Search for the cell housing the specified text and yield its (X, Y) center coordinate. 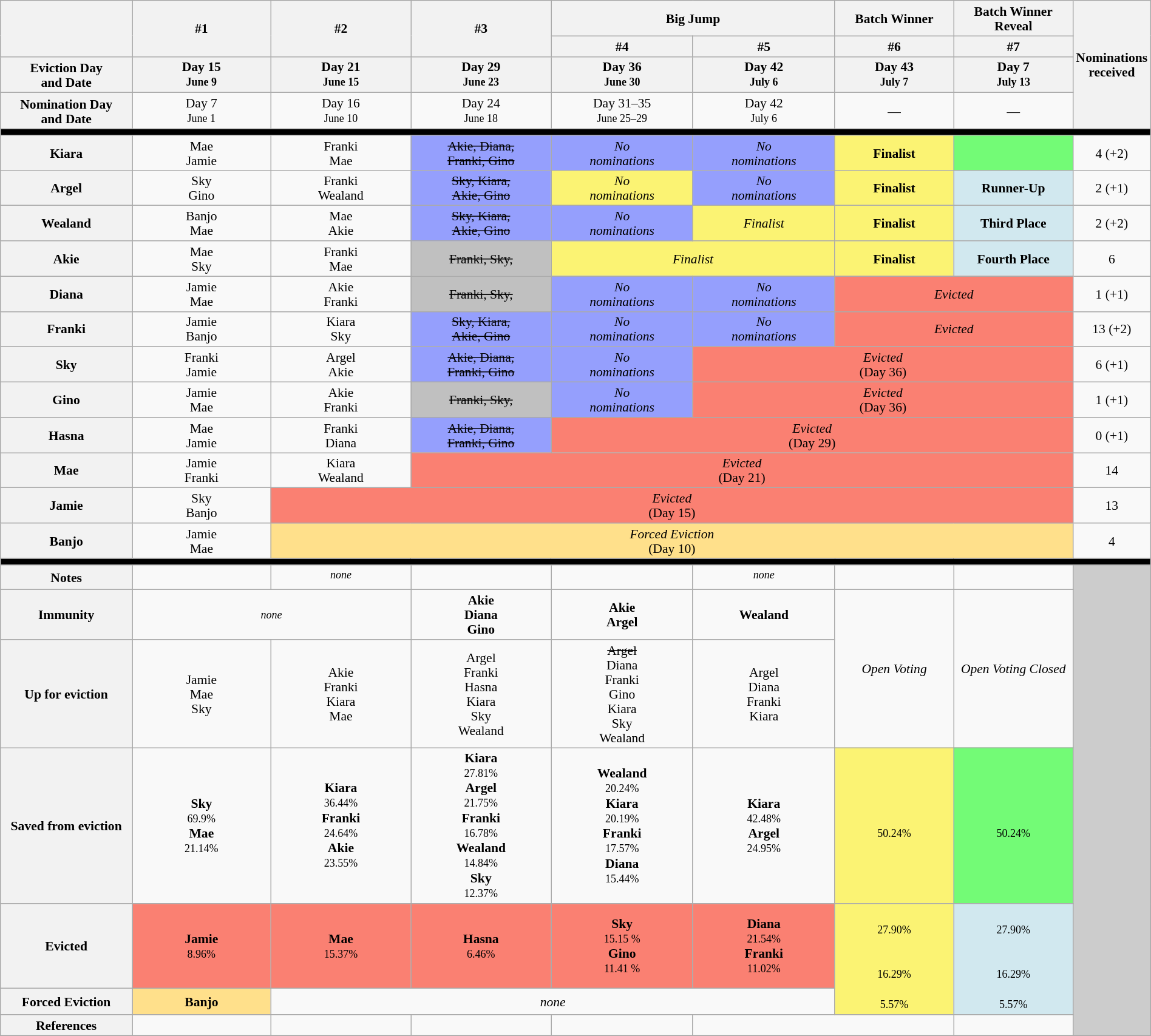
Day 31–35June 25–29 (622, 111)
Hasna6.46% (481, 947)
JamieMaeSky (202, 694)
Eviction Dayand Date (67, 75)
Immunity (67, 615)
Batch Winner Reveal (1014, 18)
Sky (67, 365)
ArgelDianaFrankiGinoKiaraSkyWealand (622, 694)
Third Place (1014, 223)
Notes (67, 577)
Day 24June 18 (481, 111)
Hasna (67, 435)
BanjoMae (202, 223)
Day 7June 1 (202, 111)
Nominationsreceived (1112, 65)
Forced Eviction(Day 10) (671, 541)
#4 (622, 46)
AkieArgel (622, 615)
FrankiWealand (341, 188)
Evicted(Day 29) (812, 435)
Gino (67, 400)
Evicted(Day 21) (742, 470)
ArgelDianaFrankiKiara (764, 694)
4 (+2) (1112, 153)
Evicted(Day 15) (671, 506)
Day 43July 7 (894, 75)
Kiara42.48%Argel24.95% (764, 826)
Sky69.9%Mae21.14% (202, 826)
4 (1112, 541)
Sky15.15 %Gino11.41 % (622, 947)
Up for eviction (67, 694)
Kiara36.44%Franki24.64%Akie23.55% (341, 826)
Forced Eviction (67, 1002)
JamieBanjo (202, 329)
JamieFranki (202, 470)
SkyGino (202, 188)
Kiara27.81%Argel21.75%Franki16.78%Wealand14.84%Sky12.37% (481, 826)
Wealand20.24%Kiara20.19%Franki17.57%Diana15.44% (622, 826)
6 (+1) (1112, 365)
Jamie (67, 506)
AkieFrankiKiaraMae (341, 694)
Batch Winner (894, 18)
2 (+2) (1112, 223)
Argel (67, 188)
Jamie8.96% (202, 947)
Day 15June 9 (202, 75)
#3 (481, 29)
Franki (67, 329)
Day 36June 30 (622, 75)
Kiara (67, 153)
SkyBanjo (202, 506)
MaeSky (202, 259)
#6 (894, 46)
Saved from eviction (67, 826)
Day 7July 13 (1014, 75)
Day 21June 15 (341, 75)
Open Voting (894, 669)
FrankiJamie (202, 365)
13 (+2) (1112, 329)
KiaraSky (341, 329)
KiaraWealand (341, 470)
Runner-Up (1014, 188)
MaeAkie (341, 223)
Nomination Dayand Date (67, 111)
Fourth Place (1014, 259)
Mae (67, 470)
6 (1112, 259)
AkieDianaGino (481, 615)
Big Jump (693, 18)
#7 (1014, 46)
ArgelFrankiHasnaKiaraSkyWealand (481, 694)
References (67, 1025)
#5 (764, 46)
FrankiDiana (341, 435)
Akie (67, 259)
Open Voting Closed (1014, 669)
Day 29June 23 (481, 75)
#2 (341, 29)
13 (1112, 506)
Mae15.37% (341, 947)
0 (+1) (1112, 435)
14 (1112, 470)
Day 16June 10 (341, 111)
Diana21.54%Franki11.02% (764, 947)
#1 (202, 29)
Diana (67, 294)
ArgelAkie (341, 365)
2 (+1) (1112, 188)
